Identify which cell holds the provided text, then report its [x, y] central coordinate. 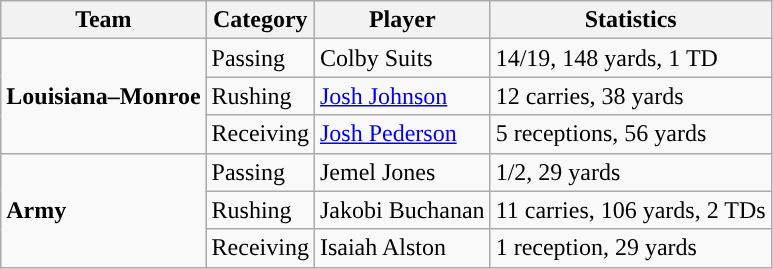
Jemel Jones [402, 172]
Category [260, 20]
Josh Johnson [402, 96]
Statistics [630, 20]
1/2, 29 yards [630, 172]
Army [104, 210]
14/19, 148 yards, 1 TD [630, 58]
12 carries, 38 yards [630, 96]
1 reception, 29 yards [630, 248]
Team [104, 20]
11 carries, 106 yards, 2 TDs [630, 210]
5 receptions, 56 yards [630, 134]
Louisiana–Monroe [104, 96]
Isaiah Alston [402, 248]
Colby Suits [402, 58]
Jakobi Buchanan [402, 210]
Player [402, 20]
Josh Pederson [402, 134]
